Find where the given text appears and provide that cell's center as [X, Y] coordinate. 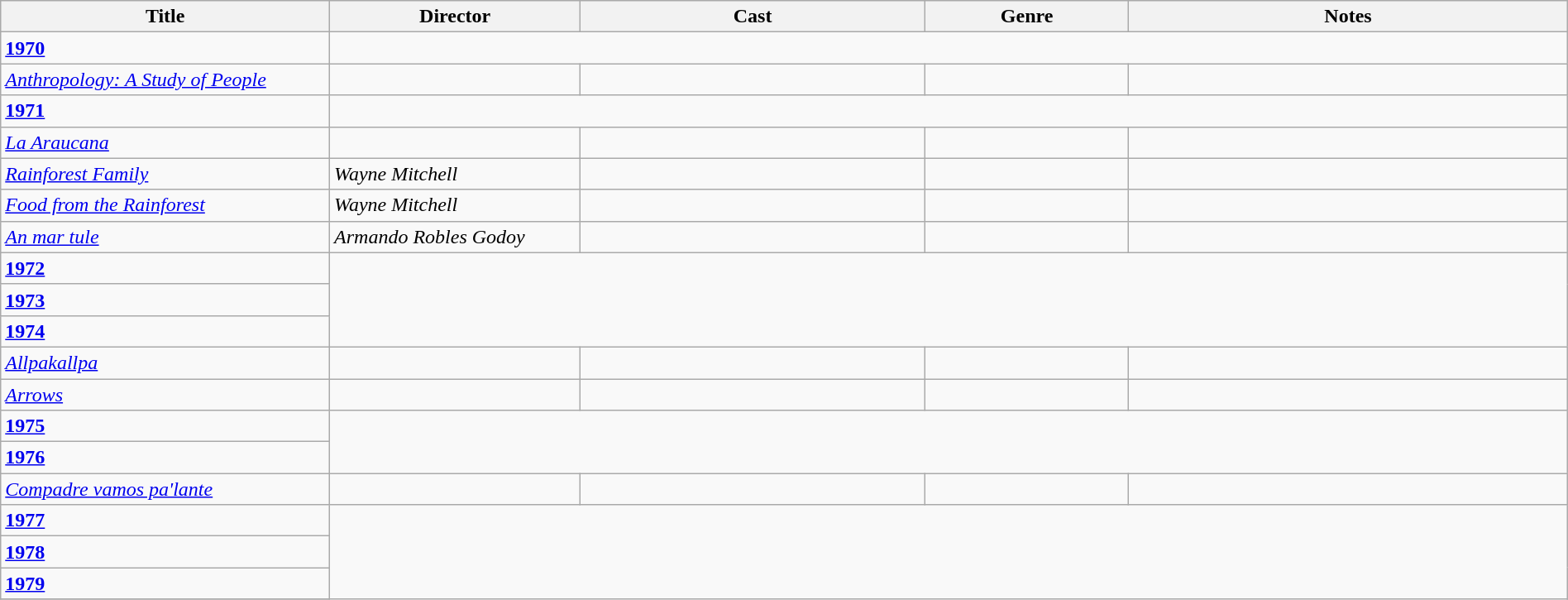
1978 [165, 552]
1979 [165, 583]
Notes [1348, 17]
La Araucana [165, 142]
Rainforest Family [165, 174]
1977 [165, 521]
Director [455, 17]
1972 [165, 268]
1973 [165, 300]
Title [165, 17]
Cast [753, 17]
1975 [165, 426]
1976 [165, 458]
1970 [165, 48]
Anthropology: A Study of People [165, 79]
Arrows [165, 395]
Genre [1026, 17]
1974 [165, 331]
Armando Robles Godoy [455, 237]
Allpakallpa [165, 362]
An mar tule [165, 237]
1971 [165, 111]
Food from the Rainforest [165, 205]
Compadre vamos pa'lante [165, 489]
